Return (x, y) of the center of cell containing provided text 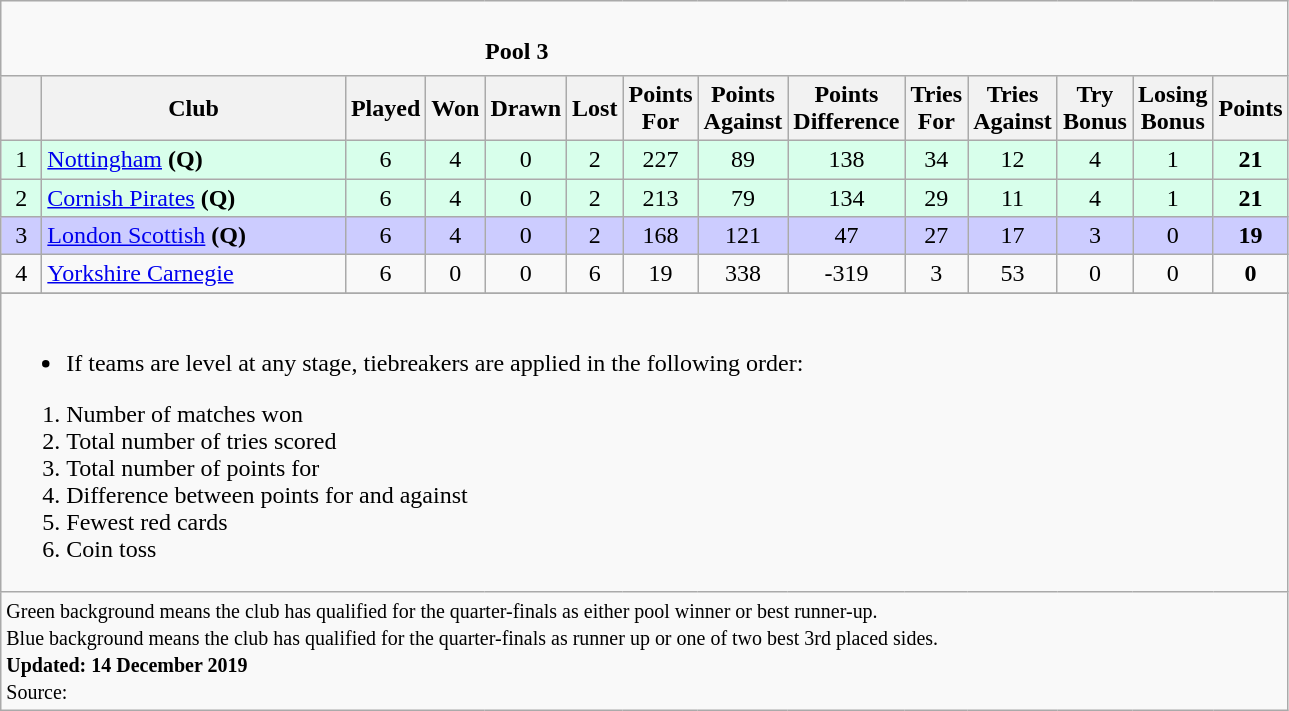
Won (456, 108)
89 (743, 159)
47 (846, 236)
Cornish Pirates (Q) (194, 197)
27 (936, 236)
29 (936, 197)
Played (385, 108)
Points Against (743, 108)
Yorkshire Carnegie (194, 274)
138 (846, 159)
Drawn (526, 108)
34 (936, 159)
-319 (846, 274)
Points For (660, 108)
Tries Against (1013, 108)
213 (660, 197)
Nottingham (Q) (194, 159)
17 (1013, 236)
338 (743, 274)
12 (1013, 159)
Losing Bonus (1172, 108)
121 (743, 236)
Points (1250, 108)
79 (743, 197)
Points Difference (846, 108)
Try Bonus (1094, 108)
168 (660, 236)
134 (846, 197)
53 (1013, 274)
11 (1013, 197)
London Scottish (Q) (194, 236)
Club (194, 108)
227 (660, 159)
Tries For (936, 108)
Lost (595, 108)
